Scan for the cell matching the given text and deliver its (x, y) coordinate at center. 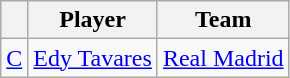
Real Madrid (223, 58)
Player (93, 20)
Edy Tavares (93, 58)
Team (223, 20)
C (14, 58)
